Detect which cell encompasses the target text, then output its (x, y) center coordinate. 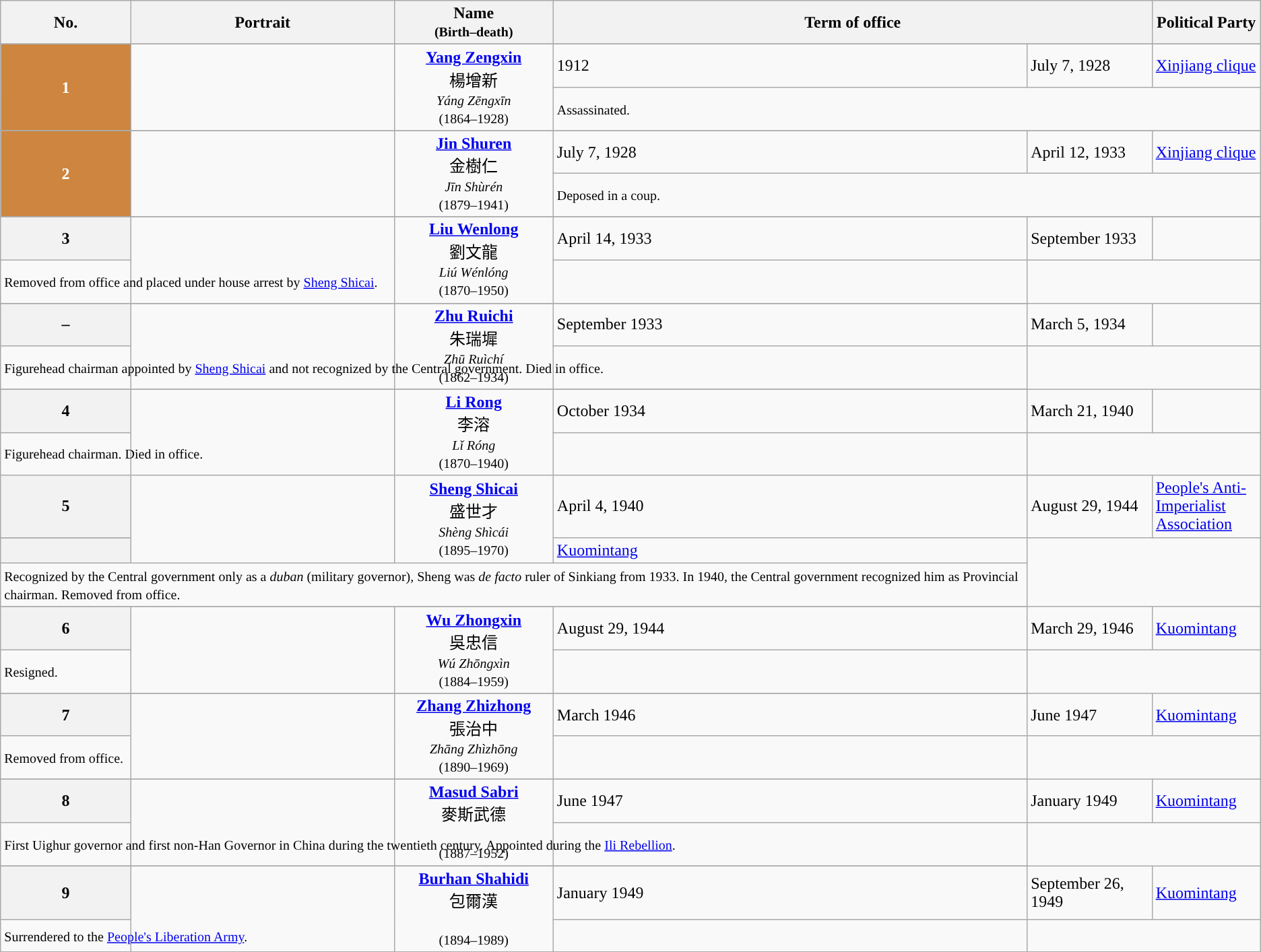
4 (66, 411)
Surrendered to the People's Liberation Army. (514, 936)
April 4, 1940 (789, 506)
March 29, 1946 (1090, 628)
Liu Wenlong劉文龍Liú Wénlóng(1870–1950) (474, 260)
– (66, 325)
Figurehead chairman appointed by Sheng Shicai and not recognized by the Central government. Died in office. (514, 368)
Political Party (1206, 23)
March 5, 1934 (1090, 325)
People's Anti-Imperialist Association (1206, 506)
Yang Zengxin楊增新Yáng Zēngxīn(1864–1928) (474, 88)
March 1946 (789, 714)
Resigned. (514, 671)
9 (66, 893)
Li Rong李溶Lǐ Róng(1870–1940) (474, 432)
Assassinated. (907, 109)
Removed from office. (514, 757)
Figurehead chairman. Died in office. (514, 454)
6 (66, 628)
Jin Shuren金樹仁Jīn Shùrén(1879–1941) (474, 174)
March 21, 1940 (1090, 411)
No. (66, 23)
October 1934 (789, 411)
Burhan Shahidi包爾漢(1894–1989) (474, 909)
Wu Zhongxin吳忠信Wú Zhōngxìn(1884–1959) (474, 650)
2 (66, 174)
Zhu Ruichi朱瑞墀Zhū Ruìchí(1862–1934) (474, 346)
5 (66, 506)
Sheng Shicai盛世才Shèng Shìcái(1895–1970) (474, 519)
First Uighur governor and first non-Han Governor in China during the twentieth century. Appointed during the Ili Rebellion. (514, 844)
8 (66, 801)
Name(Birth–death) (474, 23)
7 (66, 714)
1912 (789, 66)
3 (66, 238)
Deposed in a coup. (907, 195)
Removed from office and placed under house arrest by Sheng Shicai. (514, 281)
1 (66, 88)
Masud Sabri麥斯武德(1887–1952) (474, 822)
Term of office (853, 23)
April 12, 1933 (1090, 152)
September 26, 1949 (1090, 893)
April 14, 1933 (789, 238)
Portrait (263, 23)
Zhang Zhizhong張治中Zhāng Zhìzhōng(1890–1969) (474, 736)
